Output the [X, Y] coordinate of the center of the cell containing the given text.  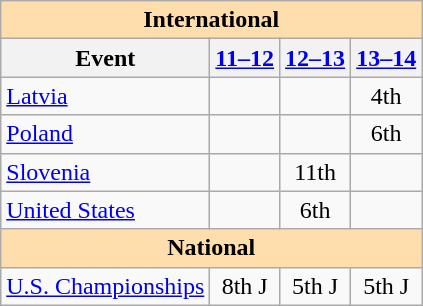
11–12 [245, 58]
13–14 [386, 58]
Poland [106, 134]
4th [386, 96]
National [212, 248]
U.S. Championships [106, 286]
Event [106, 58]
12–13 [316, 58]
United States [106, 210]
11th [316, 172]
Latvia [106, 96]
International [212, 20]
8th J [245, 286]
Slovenia [106, 172]
